From the cell containing the given text, extract its center point as (X, Y) coordinate. 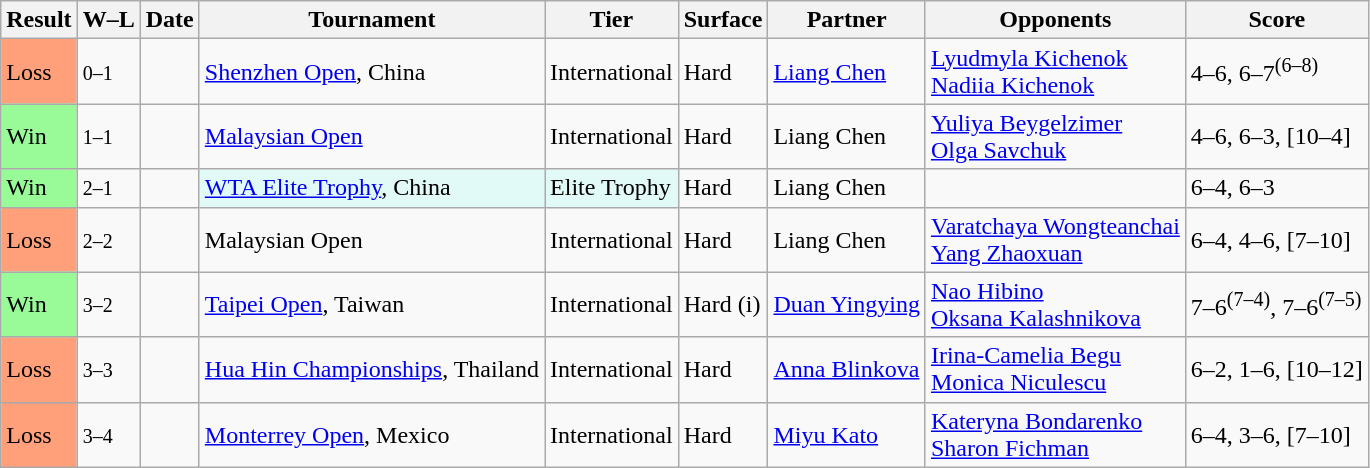
Surface (723, 20)
6–4, 4–6, [7–10] (1276, 240)
Lyudmyla Kichenok Nadiia Kichenok (1055, 72)
Miyu Kato (847, 434)
6–2, 1–6, [10–12] (1276, 370)
Irina-Camelia Begu Monica Niculescu (1055, 370)
WTA Elite Trophy, China (372, 188)
Hard (i) (723, 304)
Elite Trophy (612, 188)
0–1 (108, 72)
6–4, 3–6, [7–10] (1276, 434)
Monterrey Open, Mexico (372, 434)
6–4, 6–3 (1276, 188)
1–1 (108, 136)
Yuliya Beygelzimer Olga Savchuk (1055, 136)
4–6, 6–7(6–8) (1276, 72)
Tier (612, 20)
Taipei Open, Taiwan (372, 304)
Nao Hibino Oksana Kalashnikova (1055, 304)
W–L (108, 20)
2–1 (108, 188)
3–3 (108, 370)
Hua Hin Championships, Thailand (372, 370)
3–2 (108, 304)
7–6(7–4), 7–6(7–5) (1276, 304)
Anna Blinkova (847, 370)
3–4 (108, 434)
Kateryna Bondarenko Sharon Fichman (1055, 434)
Varatchaya Wongteanchai Yang Zhaoxuan (1055, 240)
Partner (847, 20)
Score (1276, 20)
Duan Yingying (847, 304)
2–2 (108, 240)
Shenzhen Open, China (372, 72)
Result (39, 20)
4–6, 6–3, [10–4] (1276, 136)
Tournament (372, 20)
Opponents (1055, 20)
Date (170, 20)
